Search for the cell housing the specified text and yield its [x, y] center coordinate. 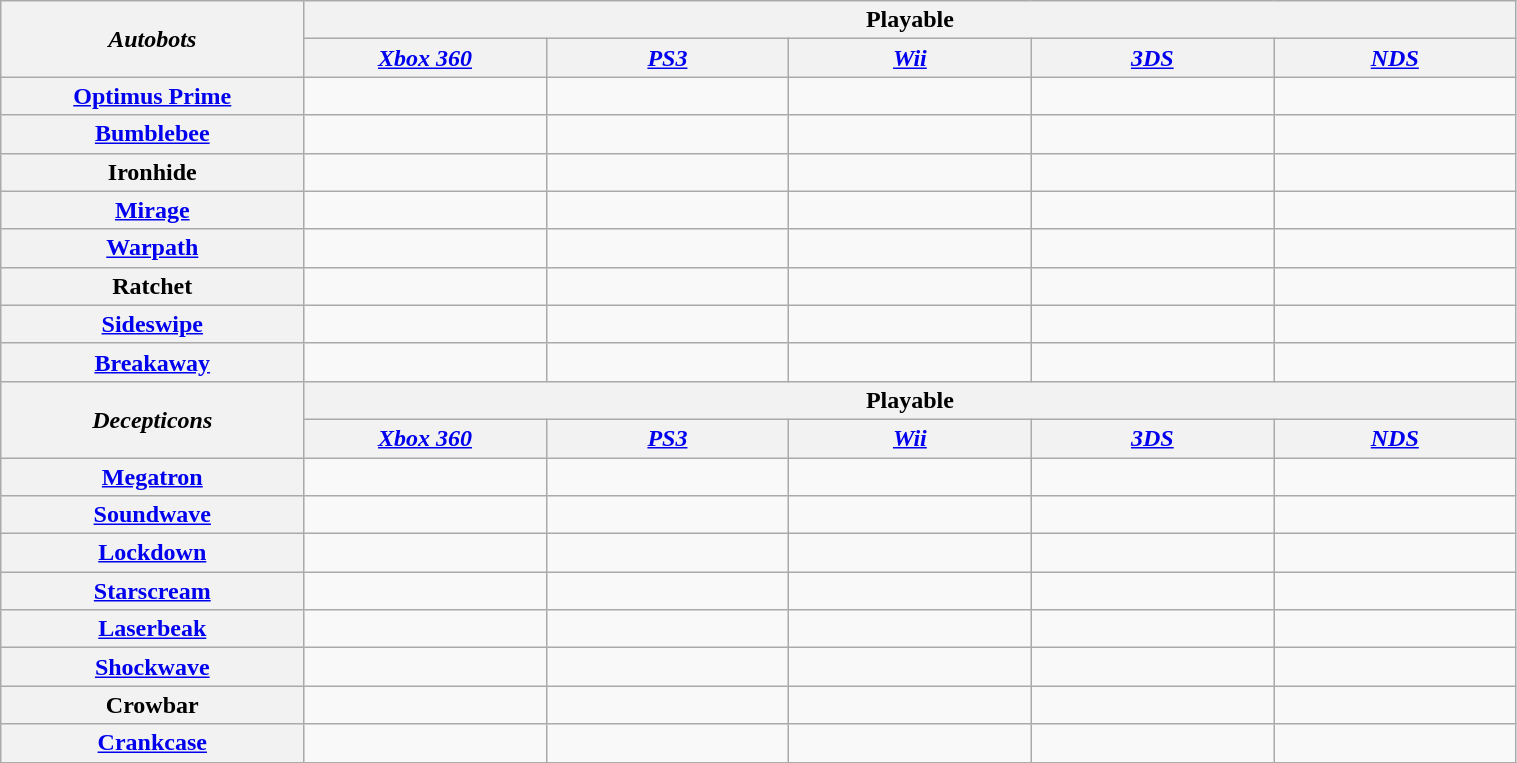
Bumblebee [152, 134]
Sideswipe [152, 324]
Laserbeak [152, 629]
Breakaway [152, 362]
Lockdown [152, 553]
Mirage [152, 210]
Decepticons [152, 419]
Soundwave [152, 515]
Shockwave [152, 667]
Ironhide [152, 172]
Ratchet [152, 286]
Warpath [152, 248]
Starscream [152, 591]
Optimus Prime [152, 96]
Crankcase [152, 743]
Autobots [152, 39]
Crowbar [152, 705]
Megatron [152, 477]
